Search for the cell housing the specified text and yield its (X, Y) center coordinate. 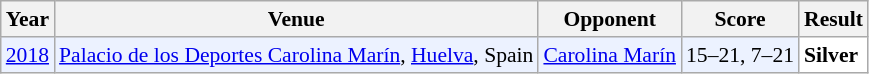
Result (834, 19)
Score (740, 19)
Year (28, 19)
Carolina Marín (610, 55)
15–21, 7–21 (740, 55)
Silver (834, 55)
Opponent (610, 19)
Venue (296, 19)
Palacio de los Deportes Carolina Marín, Huelva, Spain (296, 55)
2018 (28, 55)
